Extract the [x, y] coordinate from the center of the cell holding the provided text.  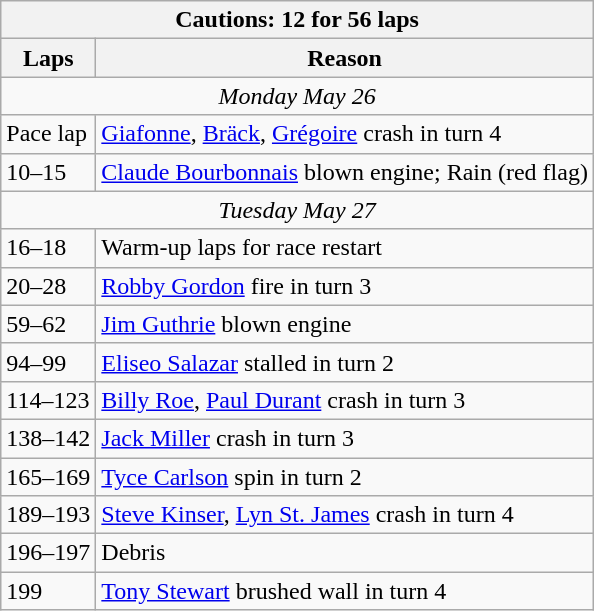
16–18 [48, 248]
94–99 [48, 362]
Claude Bourbonnais blown engine; Rain (red flag) [345, 172]
114–123 [48, 400]
Warm-up laps for race restart [345, 248]
138–142 [48, 438]
Reason [345, 58]
10–15 [48, 172]
59–62 [48, 324]
20–28 [48, 286]
Jim Guthrie blown engine [345, 324]
189–193 [48, 515]
Tyce Carlson spin in turn 2 [345, 477]
199 [48, 591]
Pace lap [48, 134]
Billy Roe, Paul Durant crash in turn 3 [345, 400]
Debris [345, 553]
Tuesday May 27 [298, 210]
Giafonne, Bräck, Grégoire crash in turn 4 [345, 134]
Monday May 26 [298, 96]
Tony Stewart brushed wall in turn 4 [345, 591]
Robby Gordon fire in turn 3 [345, 286]
Eliseo Salazar stalled in turn 2 [345, 362]
196–197 [48, 553]
Steve Kinser, Lyn St. James crash in turn 4 [345, 515]
Laps [48, 58]
Cautions: 12 for 56 laps [298, 20]
Jack Miller crash in turn 3 [345, 438]
165–169 [48, 477]
